Output the (X, Y) coordinate of the center of the cell containing the given text.  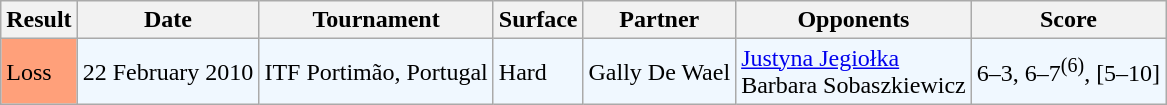
Hard (538, 72)
Date (168, 20)
Justyna Jegiołka Barbara Sobaszkiewicz (854, 72)
Loss (39, 72)
22 February 2010 (168, 72)
Score (1068, 20)
Tournament (376, 20)
Surface (538, 20)
Result (39, 20)
Opponents (854, 20)
6–3, 6–7(6), [5–10] (1068, 72)
Partner (660, 20)
Gally De Wael (660, 72)
ITF Portimão, Portugal (376, 72)
